Identify which cell holds the provided text, then report its [X, Y] central coordinate. 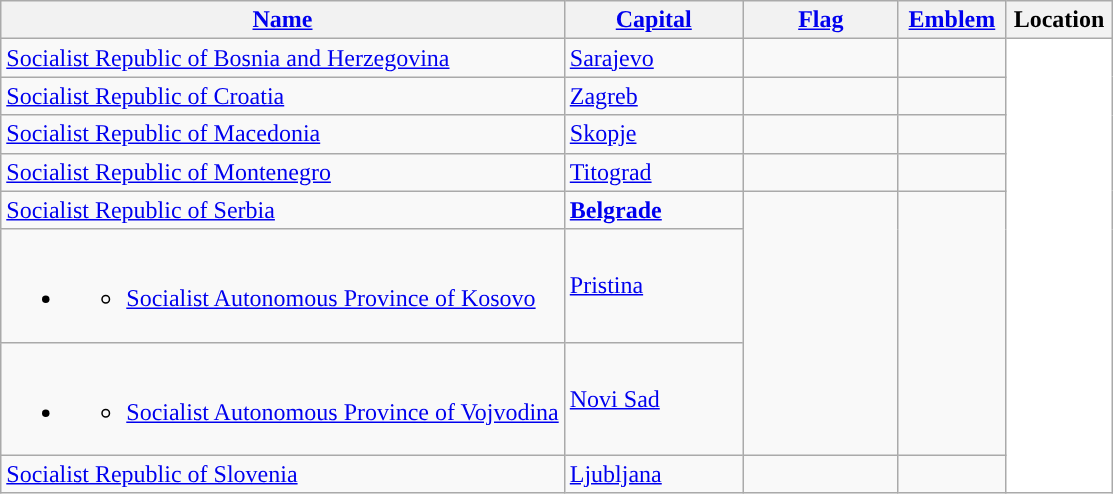
Novi Sad [654, 398]
Socialist Autonomous Province of Vojvodina [283, 398]
Socialist Republic of Croatia [283, 96]
Zagreb [654, 96]
Socialist Republic of Montenegro [283, 172]
Socialist Republic of Macedonia [283, 134]
Sarajevo [654, 58]
Name [283, 20]
Socialist Republic of Bosnia and Herzegovina [283, 58]
Pristina [654, 286]
Socialist Republic of Slovenia [283, 474]
Flag [820, 20]
Belgrade [654, 210]
Skopje [654, 134]
Location [1058, 20]
Emblem [952, 20]
Socialist Republic of Serbia [283, 210]
Capital [654, 20]
Socialist Autonomous Province of Kosovo [283, 286]
Titograd [654, 172]
Ljubljana [654, 474]
